Determine the (X, Y) coordinate at the center of the cell enclosing the given text.  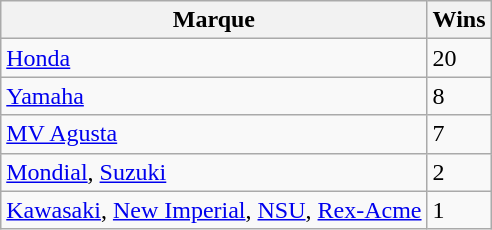
Mondial, Suzuki (214, 172)
7 (459, 134)
Honda (214, 58)
Wins (459, 20)
1 (459, 210)
2 (459, 172)
20 (459, 58)
MV Agusta (214, 134)
8 (459, 96)
Yamaha (214, 96)
Marque (214, 20)
Kawasaki, New Imperial, NSU, Rex-Acme (214, 210)
